Identify which cell holds the provided text, then report its [x, y] central coordinate. 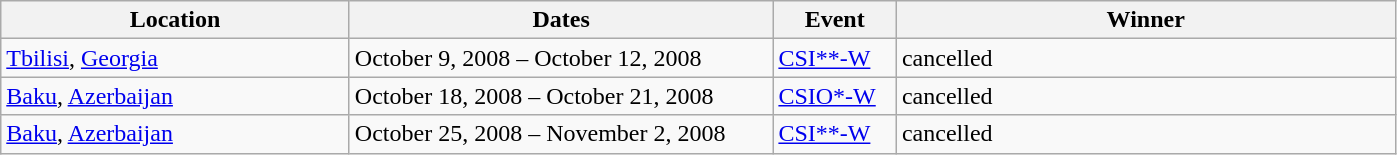
Event [835, 20]
Location [176, 20]
October 9, 2008 – October 12, 2008 [561, 58]
Winner [1146, 20]
October 25, 2008 – November 2, 2008 [561, 134]
Tbilisi, Georgia [176, 58]
Dates [561, 20]
CSIO*-W [835, 96]
October 18, 2008 – October 21, 2008 [561, 96]
